Return [X, Y] of the center of cell containing provided text 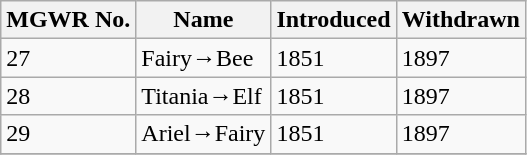
27 [68, 58]
MGWR No. [68, 20]
Introduced [334, 20]
Fairy→Bee [204, 58]
Withdrawn [460, 20]
Titania→Elf [204, 96]
29 [68, 134]
Ariel→Fairy [204, 134]
Name [204, 20]
28 [68, 96]
